Provide the [X, Y] coordinate of the cell's center where the given text is located.  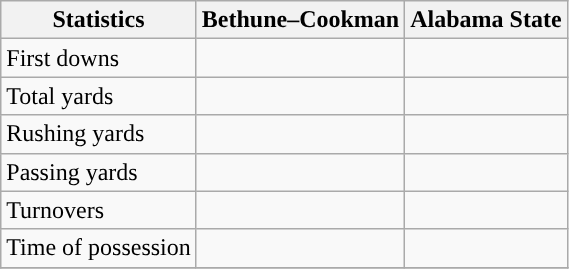
Passing yards [99, 172]
Rushing yards [99, 134]
First downs [99, 58]
Statistics [99, 20]
Time of possession [99, 248]
Turnovers [99, 210]
Total yards [99, 96]
Bethune–Cookman [300, 20]
Alabama State [486, 20]
